Capture the cell that displays the provided text and extract its (x, y) central coordinate. 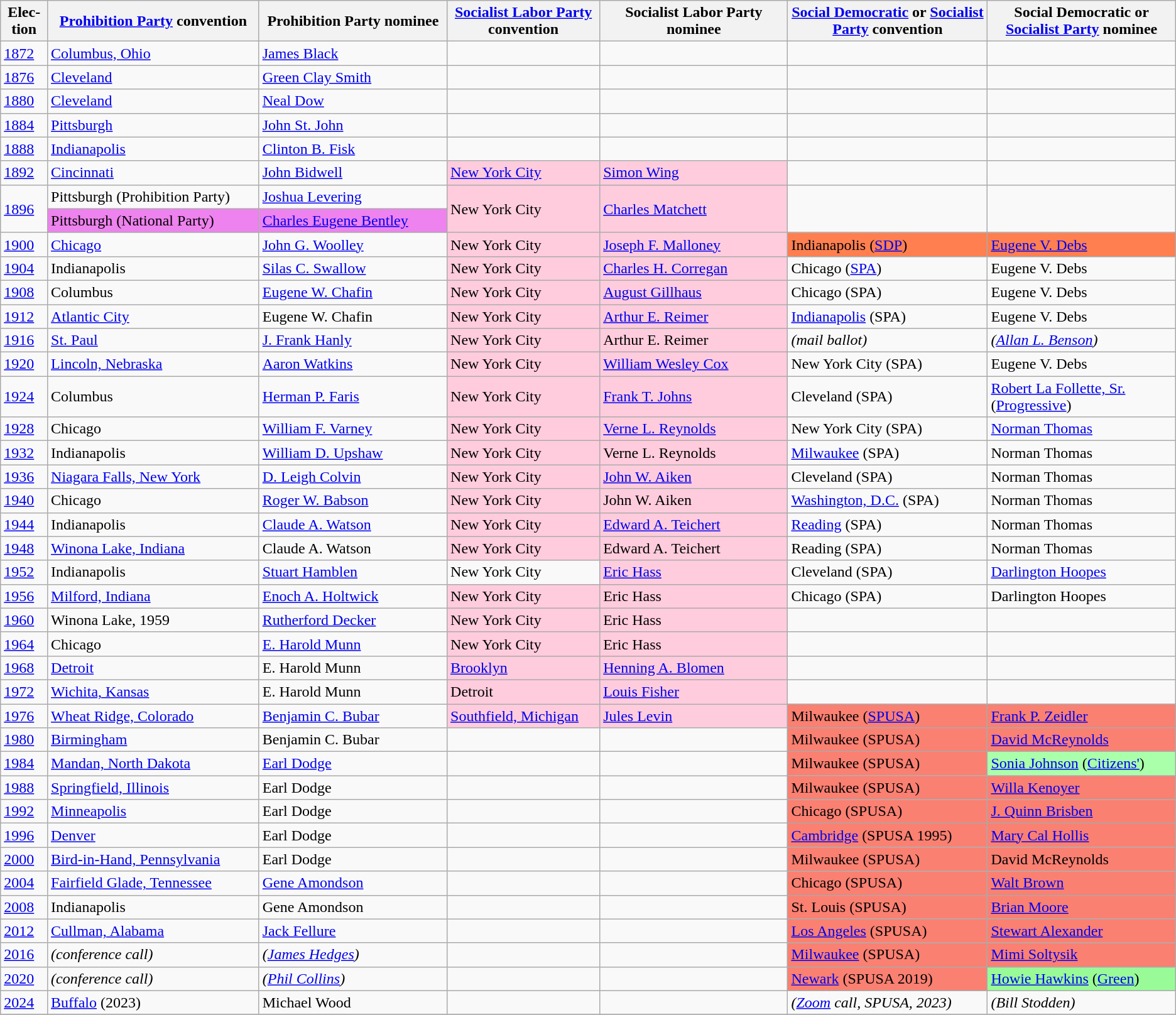
Mimi Soltysik (1082, 955)
William F. Varney (353, 429)
John St. John (353, 125)
Jules Levin (694, 715)
August Gillhaus (694, 292)
J. Frank Hanly (353, 340)
Louis Fisher (694, 692)
Indianapolis (SPA) (888, 316)
(Phil Collins) (353, 979)
Aaron Watkins (353, 364)
Roger W. Babson (353, 501)
1988 (24, 788)
Milford, Indiana (153, 596)
Cullman, Alabama (153, 931)
Silas C. Swallow (353, 268)
Springfield, Illinois (153, 788)
Fairfield Glade, Tennessee (153, 883)
1964 (24, 644)
1960 (24, 620)
Pittsburgh (National Party) (153, 220)
Clinton B. Fisk (353, 149)
Pittsburgh (Prohibition Party) (153, 197)
1944 (24, 524)
1980 (24, 740)
Columbus, Ohio (153, 53)
1872 (24, 53)
Joseph F. Malloney (694, 244)
Michael Wood (353, 1002)
Buffalo (2023) (153, 1002)
Winona Lake, 1959 (153, 620)
Southfield, Michigan (524, 715)
James Black (353, 53)
2004 (24, 883)
1876 (24, 77)
Cambridge (SPUSA 1995) (888, 835)
Social Democratic or Socialist Party convention (888, 21)
2012 (24, 931)
Stuart Hamblen (353, 572)
2016 (24, 955)
Birmingham (153, 740)
William Wesley Cox (694, 364)
Minneapolis (153, 811)
Howie Hawkins (Green) (1082, 979)
John G. Woolley (353, 244)
Wheat Ridge, Colorado (153, 715)
Milwaukee (SPA) (888, 453)
Jack Fellure (353, 931)
Niagara Falls, New York (153, 477)
Prohibition Party convention (153, 21)
1984 (24, 764)
2020 (24, 979)
1912 (24, 316)
Charles Eugene Bentley (353, 220)
Wichita, Kansas (153, 692)
Frank P. Zeidler (1082, 715)
1996 (24, 835)
Mary Cal Hollis (1082, 835)
D. Leigh Colvin (353, 477)
Walt Brown (1082, 883)
1928 (24, 429)
St. Louis (SPUSA) (888, 907)
1936 (24, 477)
Elec-tion (24, 21)
Green Clay Smith (353, 77)
1924 (24, 397)
Henning A. Blomen (694, 668)
Mandan, North Dakota (153, 764)
1976 (24, 715)
Socialist Labor Party nominee (694, 21)
Denver (153, 835)
Prohibition Party nominee (353, 21)
1916 (24, 340)
1880 (24, 101)
(Zoom call, SPUSA, 2023) (888, 1002)
Enoch A. Holtwick (353, 596)
1972 (24, 692)
Charles H. Corregan (694, 268)
St. Paul (153, 340)
Sonia Johnson (Citizens') (1082, 764)
1940 (24, 501)
Neal Dow (353, 101)
Rutherford Decker (353, 620)
1908 (24, 292)
1900 (24, 244)
J. Quinn Brisben (1082, 811)
Herman P. Faris (353, 397)
1932 (24, 453)
Cincinnati (153, 173)
1968 (24, 668)
Washington, D.C. (SPA) (888, 501)
1896 (24, 209)
1904 (24, 268)
(Bill Stodden) (1082, 1002)
Brooklyn (524, 668)
John Bidwell (353, 173)
1992 (24, 811)
2000 (24, 859)
Frank T. Johns (694, 397)
Los Angeles (SPUSA) (888, 931)
(Allan L. Benson) (1082, 340)
1892 (24, 173)
Brian Moore (1082, 907)
1948 (24, 548)
William D. Upshaw (353, 453)
Joshua Levering (353, 197)
(James Hedges) (353, 955)
2008 (24, 907)
Atlantic City (153, 316)
(mail ballot) (888, 340)
Stewart Alexander (1082, 931)
Bird-in-Hand, Pennsylvania (153, 859)
1888 (24, 149)
Indianapolis (SDP) (888, 244)
Social Democratic or Socialist Party nominee (1082, 21)
1956 (24, 596)
1952 (24, 572)
Willa Kenoyer (1082, 788)
1920 (24, 364)
Lincoln, Nebraska (153, 364)
Socialist Labor Party convention (524, 21)
Winona Lake, Indiana (153, 548)
Robert La Follette, Sr. (Progressive) (1082, 397)
1884 (24, 125)
Newark (SPUSA 2019) (888, 979)
2024 (24, 1002)
Charles Matchett (694, 209)
Pittsburgh (153, 125)
Simon Wing (694, 173)
